Provide the (x, y) coordinate of the cell's center where the given text is located.  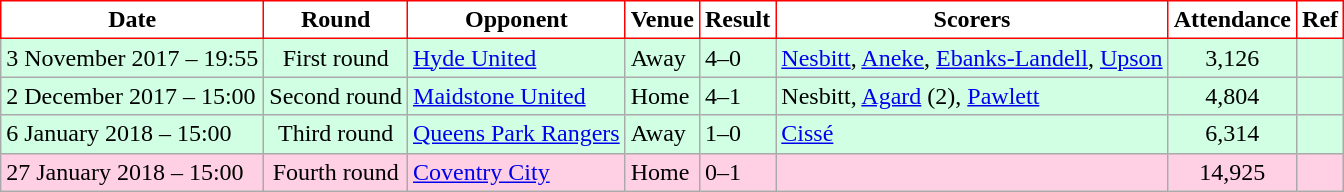
Opponent (517, 20)
Second round (336, 96)
3,126 (1232, 58)
2 December 2017 – 15:00 (132, 96)
4,804 (1232, 96)
Fourth round (336, 172)
Nesbitt, Aneke, Ebanks-Landell, Upson (972, 58)
Nesbitt, Agard (2), Pawlett (972, 96)
14,925 (1232, 172)
27 January 2018 – 15:00 (132, 172)
Result (737, 20)
First round (336, 58)
0–1 (737, 172)
Maidstone United (517, 96)
1–0 (737, 134)
Queens Park Rangers (517, 134)
Ref (1320, 20)
6 January 2018 – 15:00 (132, 134)
Cissé (972, 134)
Round (336, 20)
Attendance (1232, 20)
Coventry City (517, 172)
3 November 2017 – 19:55 (132, 58)
Hyde United (517, 58)
Scorers (972, 20)
Date (132, 20)
6,314 (1232, 134)
4–1 (737, 96)
Third round (336, 134)
Venue (662, 20)
4–0 (737, 58)
